Detect which cell encompasses the target text, then output its [x, y] center coordinate. 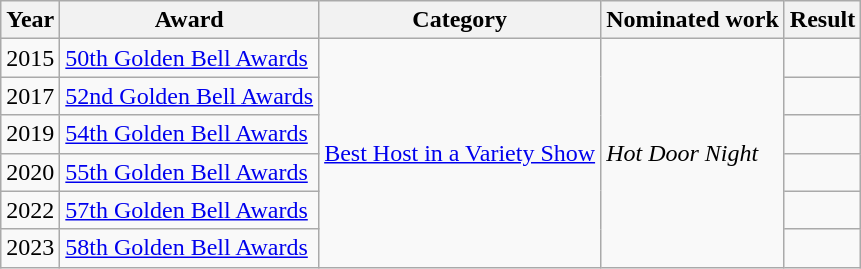
55th Golden Bell Awards [190, 172]
50th Golden Bell Awards [190, 58]
2017 [30, 96]
Nominated work [693, 20]
Best Host in a Variety Show [460, 153]
58th Golden Bell Awards [190, 248]
54th Golden Bell Awards [190, 134]
2020 [30, 172]
Year [30, 20]
52nd Golden Bell Awards [190, 96]
Category [460, 20]
Hot Door Night [693, 153]
Award [190, 20]
2022 [30, 210]
57th Golden Bell Awards [190, 210]
2019 [30, 134]
Result [822, 20]
2023 [30, 248]
2015 [30, 58]
